Output the (X, Y) coordinate of the center of the cell containing the given text.  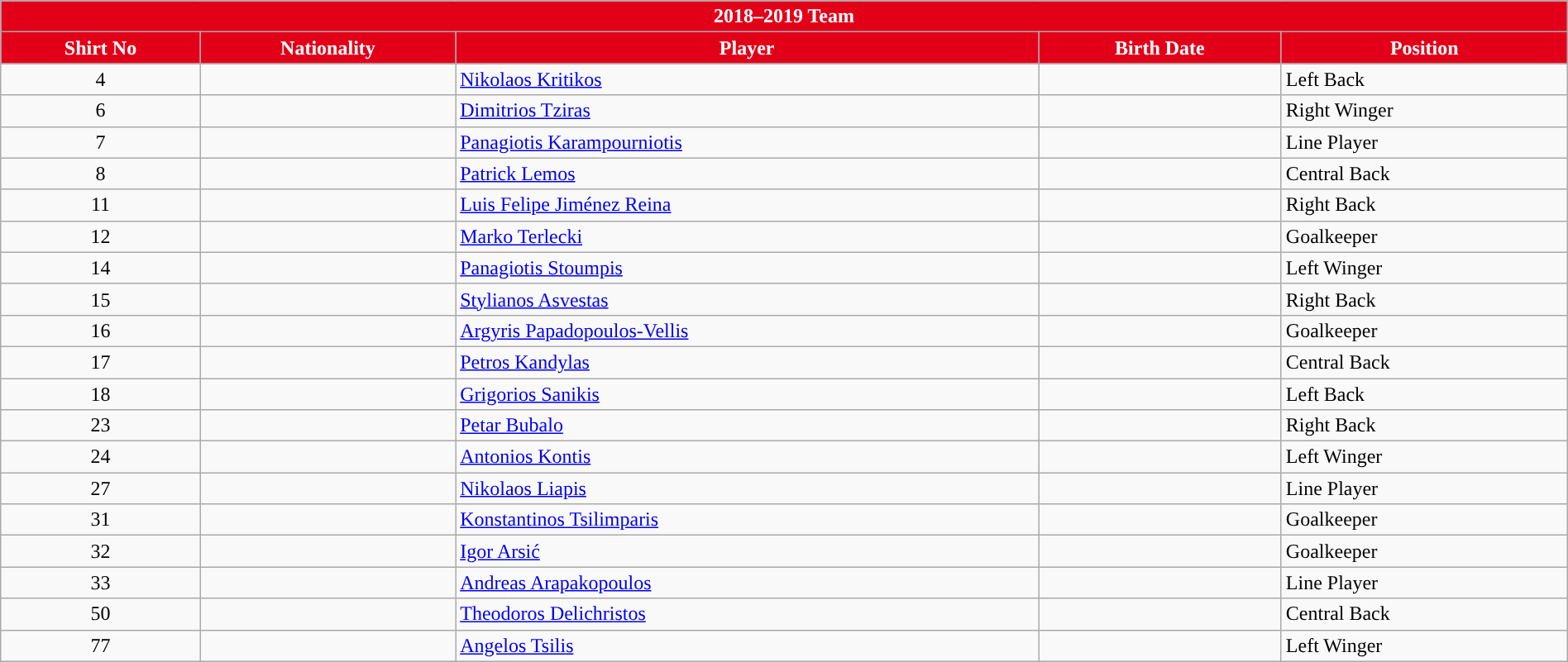
Nikolaos Liapis (748, 488)
Dimitrios Tziras (748, 111)
17 (101, 362)
Panagiotis Karampourniotis (748, 142)
Andreas Arapakopoulos (748, 583)
18 (101, 394)
23 (101, 426)
Patrick Lemos (748, 174)
77 (101, 645)
12 (101, 236)
24 (101, 457)
Antonios Kontis (748, 457)
Argyris Papadopoulos-Vellis (748, 331)
Panagiotis Stoumpis (748, 268)
Birth Date (1160, 48)
6 (101, 111)
31 (101, 520)
Position (1424, 48)
7 (101, 142)
16 (101, 331)
Right Winger (1424, 111)
Nationality (327, 48)
14 (101, 268)
11 (101, 205)
4 (101, 79)
27 (101, 488)
Angelos Tsilis (748, 645)
33 (101, 583)
Petros Kandylas (748, 362)
15 (101, 299)
Player (748, 48)
Grigorios Sanikis (748, 394)
Petar Bubalo (748, 426)
50 (101, 614)
2018–2019 Team (784, 17)
Nikolaos Kritikos (748, 79)
32 (101, 551)
Stylianos Asvestas (748, 299)
Theodoros Delichristos (748, 614)
Marko Terlecki (748, 236)
Luis Felipe Jiménez Reina (748, 205)
Shirt No (101, 48)
8 (101, 174)
Igor Arsić (748, 551)
Konstantinos Tsilimparis (748, 520)
